Return [X, Y] of the center of cell containing provided text 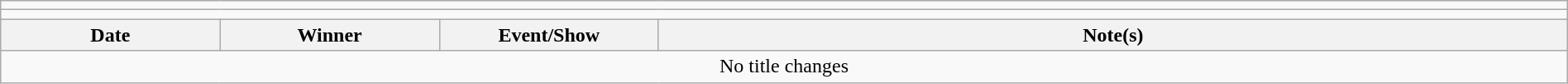
Note(s) [1113, 35]
Event/Show [549, 35]
Winner [329, 35]
No title changes [784, 67]
Date [111, 35]
